Pinpoint the cell where the given text exists, returning its [X, Y] midpoint coordinate. 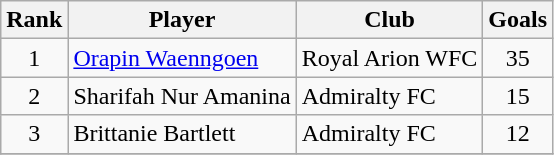
35 [518, 58]
Club [390, 20]
2 [34, 96]
3 [34, 134]
12 [518, 134]
Orapin Waenngoen [182, 58]
15 [518, 96]
Sharifah Nur Amanina [182, 96]
Rank [34, 20]
Royal Arion WFC [390, 58]
1 [34, 58]
Player [182, 20]
Brittanie Bartlett [182, 134]
Goals [518, 20]
